Output the (x, y) coordinate of the center of the cell containing the given text.  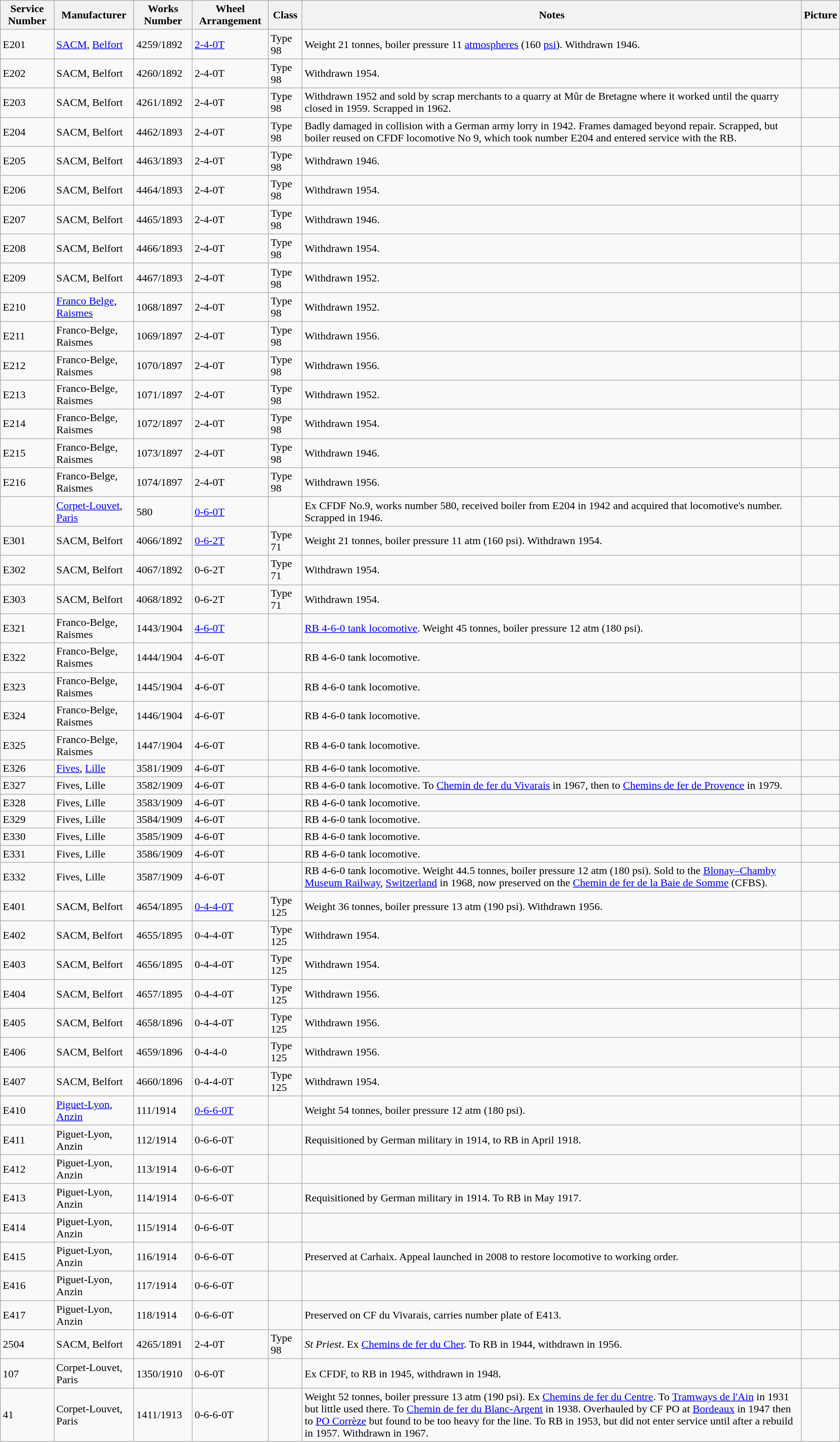
Picture (820, 15)
580 (163, 512)
E323 (27, 687)
E331 (27, 854)
1069/1897 (163, 336)
E401 (27, 906)
114/1914 (163, 1198)
E208 (27, 249)
E329 (27, 820)
E325 (27, 745)
Preserved at Carhaix. Appeal launched in 2008 to restore locomotive to working order. (552, 1257)
E330 (27, 837)
St Priest. Ex Chemins de fer du Cher. To RB in 1944, withdrawn in 1956. (552, 1344)
4657/1895 (163, 994)
E324 (27, 716)
Manufacturer (94, 15)
RB 4-6-0 tank locomotive. To Chemin de fer du Vivarais in 1967, then to Chemins de fer de Provence in 1979. (552, 785)
3583/1909 (163, 802)
3586/1909 (163, 854)
1072/1897 (163, 424)
Works Number (163, 15)
E213 (27, 395)
E301 (27, 541)
4467/1893 (163, 277)
E205 (27, 161)
1443/1904 (163, 629)
3581/1909 (163, 768)
E415 (27, 1257)
RB 4-6-0 tank locomotive. Weight 45 tonnes, boiler pressure 12 atm (180 psi). (552, 629)
Withdrawn 1952 and sold by scrap merchants to a quarry at Mûr de Bretagne where it worked until the quarry closed in 1959. Scrapped in 1962. (552, 102)
4260/1892 (163, 74)
E402 (27, 936)
0-4-4-0 (230, 1052)
111/1914 (163, 1111)
E412 (27, 1169)
E407 (27, 1081)
4660/1896 (163, 1081)
E326 (27, 768)
E403 (27, 964)
E406 (27, 1052)
Weight 54 tonnes, boiler pressure 12 atm (180 psi). (552, 1111)
E204 (27, 132)
E327 (27, 785)
E216 (27, 482)
E321 (27, 629)
107 (27, 1374)
E207 (27, 219)
E202 (27, 74)
E411 (27, 1139)
3584/1909 (163, 820)
E206 (27, 190)
E209 (27, 277)
4261/1892 (163, 102)
3585/1909 (163, 837)
1444/1904 (163, 657)
E215 (27, 453)
115/1914 (163, 1227)
1350/1910 (163, 1374)
E410 (27, 1111)
113/1914 (163, 1169)
1074/1897 (163, 482)
Weight 21 tonnes, boiler pressure 11 atm (160 psi). Withdrawn 1954. (552, 541)
4265/1891 (163, 1344)
4259/1892 (163, 44)
118/1914 (163, 1315)
Class (285, 15)
3582/1909 (163, 785)
Weight 36 tonnes, boiler pressure 13 atm (190 psi). Withdrawn 1956. (552, 906)
41 (27, 1415)
4465/1893 (163, 219)
E210 (27, 307)
Ex CFDF No.9, works number 580, received boiler from E204 in 1942 and acquired that locomotive's number. Scrapped in 1946. (552, 512)
4463/1893 (163, 161)
4066/1892 (163, 541)
E212 (27, 365)
4655/1895 (163, 936)
E322 (27, 657)
4658/1896 (163, 1023)
4656/1895 (163, 964)
1411/1913 (163, 1415)
3587/1909 (163, 877)
Preserved on CF du Vivarais, carries number plate of E413. (552, 1315)
E214 (27, 424)
E303 (27, 599)
116/1914 (163, 1257)
Weight 21 tonnes, boiler pressure 11 atmospheres (160 psi). Withdrawn 1946. (552, 44)
1445/1904 (163, 687)
1073/1897 (163, 453)
117/1914 (163, 1286)
E302 (27, 570)
E332 (27, 877)
1447/1904 (163, 745)
4067/1892 (163, 570)
4659/1896 (163, 1052)
4654/1895 (163, 906)
E416 (27, 1286)
E414 (27, 1227)
1070/1897 (163, 365)
E404 (27, 994)
1446/1904 (163, 716)
4068/1892 (163, 599)
Service Number (27, 15)
1068/1897 (163, 307)
E201 (27, 44)
Requisitioned by German military in 1914, to RB in April 1918. (552, 1139)
4464/1893 (163, 190)
Wheel Arrangement (230, 15)
Notes (552, 15)
E211 (27, 336)
1071/1897 (163, 395)
E328 (27, 802)
4462/1893 (163, 132)
2504 (27, 1344)
E405 (27, 1023)
4466/1893 (163, 249)
E413 (27, 1198)
112/1914 (163, 1139)
Requisitioned by German military in 1914. To RB in May 1917. (552, 1198)
E203 (27, 102)
Ex CFDF, to RB in 1945, withdrawn in 1948. (552, 1374)
Franco Belge, Raismes (94, 307)
E417 (27, 1315)
